Identify which cell holds the provided text, then report its (X, Y) central coordinate. 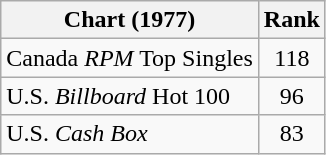
U.S. Billboard Hot 100 (130, 96)
Canada RPM Top Singles (130, 58)
Chart (1977) (130, 20)
U.S. Cash Box (130, 134)
Rank (292, 20)
118 (292, 58)
83 (292, 134)
96 (292, 96)
